Find where the given text appears and provide that cell's center as [x, y] coordinate. 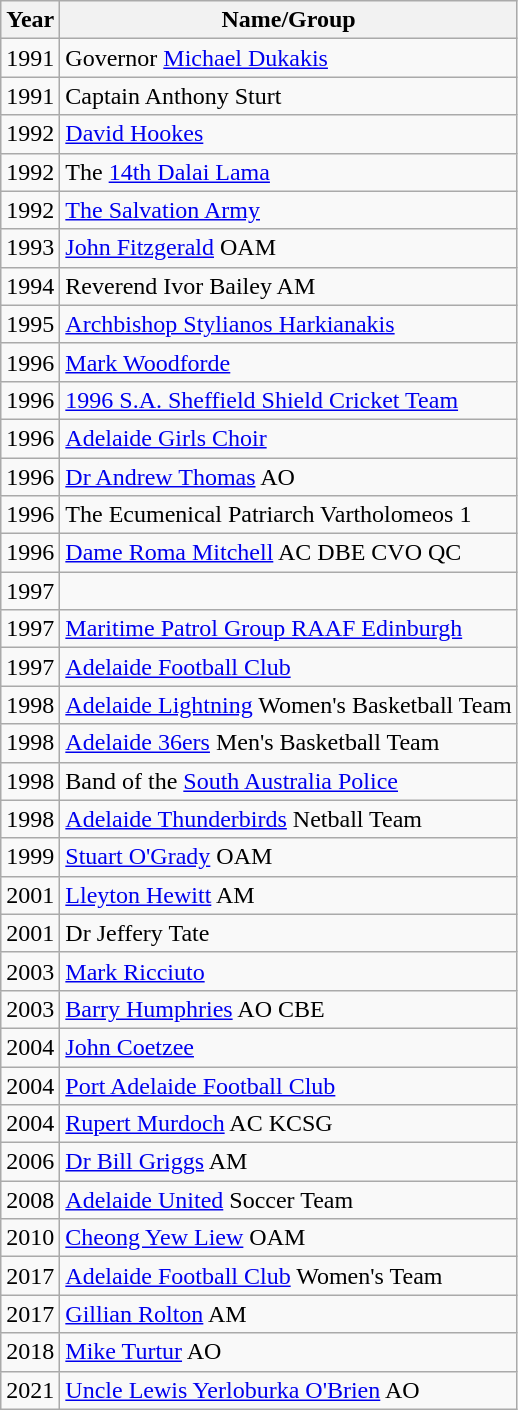
David Hookes [288, 134]
1999 [30, 857]
1994 [30, 286]
Archbishop Stylianos Harkianakis [288, 324]
1993 [30, 248]
Adelaide Lightning Women's Basketball Team [288, 705]
Dr Bill Griggs AM [288, 1162]
Barry Humphries AO CBE [288, 1009]
Mark Woodforde [288, 362]
Dr Andrew Thomas AO [288, 477]
2010 [30, 1238]
John Fitzgerald OAM [288, 248]
Adelaide United Soccer Team [288, 1200]
Adelaide Girls Choir [288, 438]
Dame Roma Mitchell AC DBE CVO QC [288, 553]
Captain Anthony Sturt [288, 96]
Cheong Yew Liew OAM [288, 1238]
Reverend Ivor Bailey AM [288, 286]
Rupert Murdoch AC KCSG [288, 1124]
Stuart O'Grady OAM [288, 857]
Lleyton Hewitt AM [288, 895]
2018 [30, 1352]
1996 S.A. Sheffield Shield Cricket Team [288, 400]
Gillian Rolton AM [288, 1314]
Mark Ricciuto [288, 971]
Uncle Lewis Yerloburka O'Brien AO [288, 1390]
2006 [30, 1162]
John Coetzee [288, 1047]
Port Adelaide Football Club [288, 1085]
Dr Jeffery Tate [288, 933]
Name/Group [288, 20]
The Ecumenical Patriarch Vartholomeos 1 [288, 515]
Governor Michael Dukakis [288, 58]
Mike Turtur AO [288, 1352]
Adelaide Football Club Women's Team [288, 1276]
1995 [30, 324]
Adelaide Football Club [288, 667]
Adelaide 36ers Men's Basketball Team [288, 743]
2008 [30, 1200]
The 14th Dalai Lama [288, 172]
Adelaide Thunderbirds Netball Team [288, 819]
Band of the South Australia Police [288, 781]
2021 [30, 1390]
The Salvation Army [288, 210]
Maritime Patrol Group RAAF Edinburgh [288, 629]
Year [30, 20]
